Scan for the cell matching the given text and deliver its [x, y] coordinate at center. 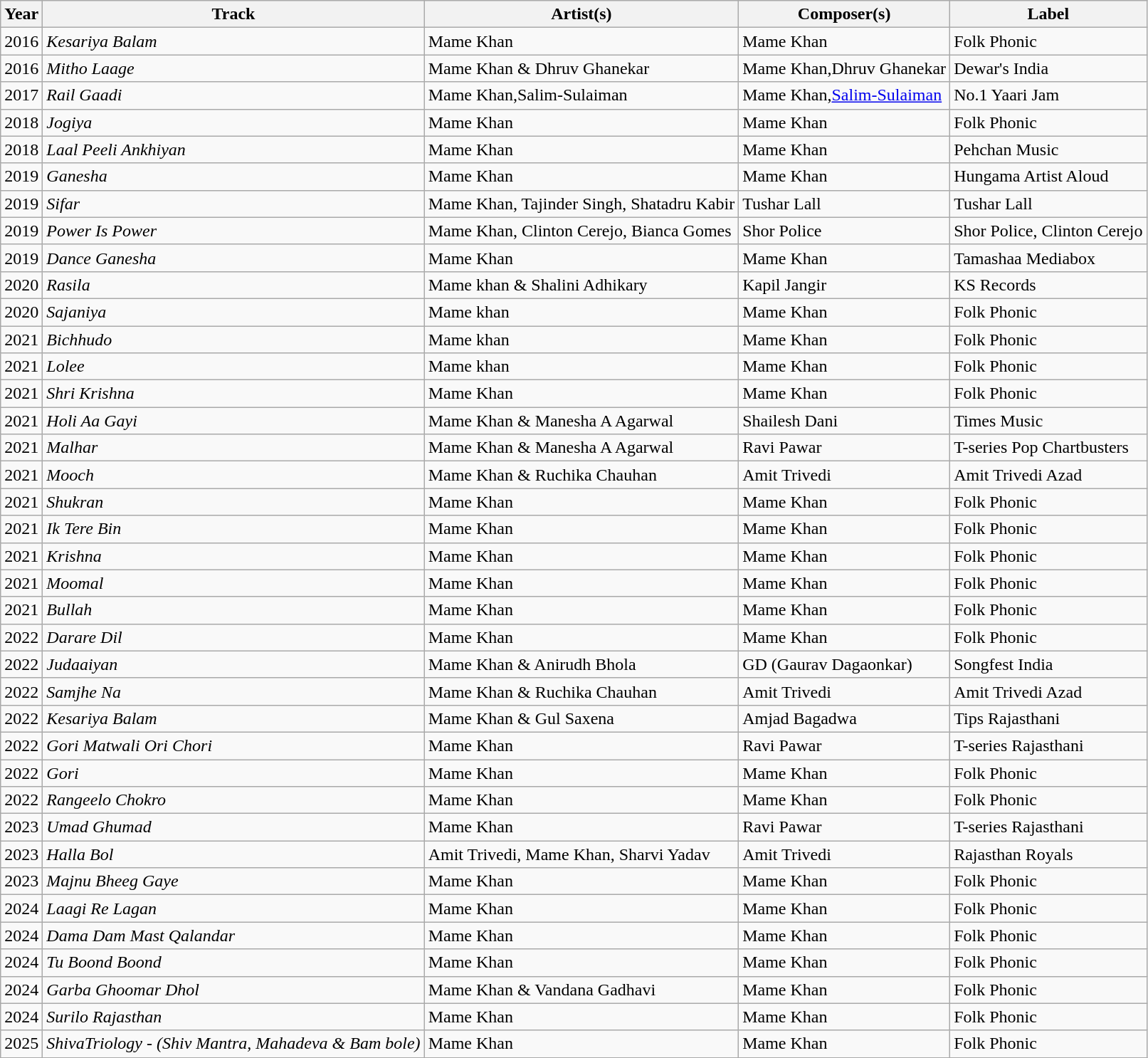
Malhar [233, 448]
Mame Khan & Dhruv Ghanekar [581, 68]
Laal Peeli Ankhiyan [233, 150]
Samjhe Na [233, 691]
Rajasthan Royals [1048, 854]
Label [1048, 14]
Lolee [233, 367]
Mooch [233, 475]
Shor Police [844, 231]
Krishna [233, 556]
Kapil Jangir [844, 285]
Gori [233, 772]
Shukran [233, 502]
Artist(s) [581, 14]
Darare Dil [233, 637]
Track [233, 14]
Amjad Bagadwa [844, 718]
Shor Police, Clinton Cerejo [1048, 231]
Tips Rajasthani [1048, 718]
Tu Boond Boond [233, 963]
Pehchan Music [1048, 150]
Rail Gaadi [233, 95]
Composer(s) [844, 14]
Hungama Artist Aloud [1048, 177]
Judaaiyan [233, 664]
Mame Khan, Tajinder Singh, Shatadru Kabir [581, 204]
Rangeelo Chokro [233, 800]
Ganesha [233, 177]
2017 [21, 95]
ShivaTriology - (Shiv Mantra, Mahadeva & Bam bole) [233, 1044]
Mame Khan,Dhruv Ghanekar [844, 68]
GD (Gaurav Dagaonkar) [844, 664]
Dance Ganesha [233, 258]
Holi Aa Gayi [233, 421]
Mame khan & Shalini Adhikary [581, 285]
Rasila [233, 285]
Sifar [233, 204]
Laagi Re Lagan [233, 908]
2025 [21, 1044]
Moomal [233, 583]
Umad Ghumad [233, 827]
Tamashaa Mediabox [1048, 258]
T-series Pop Chartbusters [1048, 448]
Mame Khan & Vandana Gadhavi [581, 990]
Power Is Power [233, 231]
Amit Trivedi, Mame Khan, Sharvi Yadav [581, 854]
Bullah [233, 610]
KS Records [1048, 285]
Ik Tere Bin [233, 529]
Halla Bol [233, 854]
Sajaniya [233, 312]
Mame Khan & Anirudh Bhola [581, 664]
Bichhudo [233, 340]
Times Music [1048, 421]
Gori Matwali Ori Chori [233, 745]
Dama Dam Mast Qalandar [233, 936]
Jogiya [233, 122]
Year [21, 14]
No.1 Yaari Jam [1048, 95]
Songfest India [1048, 664]
Shri Krishna [233, 394]
Majnu Bheeg Gaye [233, 881]
Mitho Laage [233, 68]
Shailesh Dani [844, 421]
Mame Khan, Clinton Cerejo, Bianca Gomes [581, 231]
Mame Khan & Gul Saxena [581, 718]
Dewar's India [1048, 68]
Surilo Rajasthan [233, 1017]
Garba Ghoomar Dhol [233, 990]
